Output the [X, Y] coordinate of the center of the cell containing the given text.  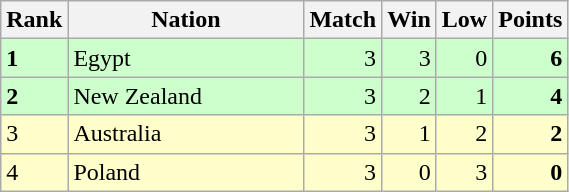
Nation [186, 20]
Points [530, 20]
Low [464, 20]
Match [343, 20]
Rank [34, 20]
Poland [186, 172]
New Zealand [186, 96]
Australia [186, 134]
Egypt [186, 58]
6 [530, 58]
Win [410, 20]
